Locate the cell with the specified text and output its (X, Y) center coordinate. 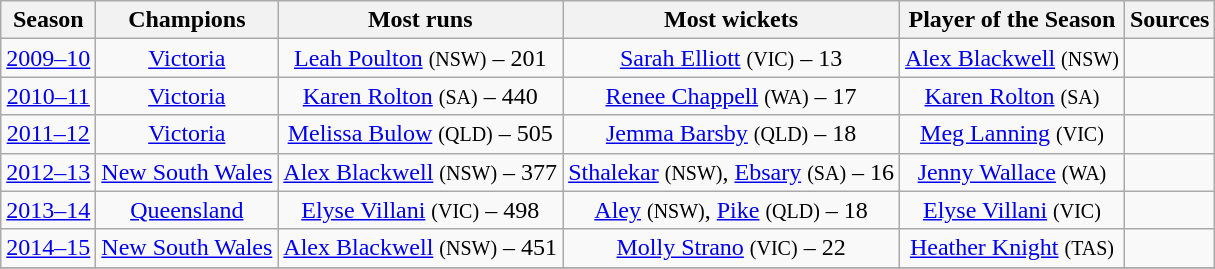
Sarah Elliott (VIC) – 13 (732, 58)
Melissa Bulow (QLD) – 505 (420, 134)
Player of the Season (1012, 20)
Sthalekar (NSW), Ebsary (SA) – 16 (732, 172)
Champions (187, 20)
Jemma Barsby (QLD) – 18 (732, 134)
Molly Strano (VIC) – 22 (732, 248)
Alex Blackwell (NSW) (1012, 58)
Season (48, 20)
Aley (NSW), Pike (QLD) – 18 (732, 210)
Renee Chappell (WA) – 17 (732, 96)
Meg Lanning (VIC) (1012, 134)
Heather Knight (TAS) (1012, 248)
Alex Blackwell (NSW) – 451 (420, 248)
Karen Rolton (SA) – 440 (420, 96)
Elyse Villani (VIC) – 498 (420, 210)
2010–11 (48, 96)
2012–13 (48, 172)
Most wickets (732, 20)
Leah Poulton (NSW) – 201 (420, 58)
2014–15 (48, 248)
Sources (1170, 20)
Most runs (420, 20)
Queensland (187, 210)
Karen Rolton (SA) (1012, 96)
Elyse Villani (VIC) (1012, 210)
2011–12 (48, 134)
2009–10 (48, 58)
2013–14 (48, 210)
Alex Blackwell (NSW) – 377 (420, 172)
Jenny Wallace (WA) (1012, 172)
